Return the [X, Y] coordinate for the center point of the cell that contains the specified text.  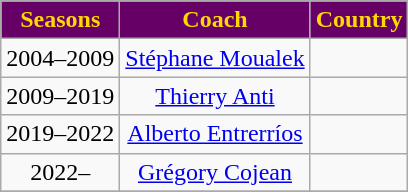
2019–2022 [60, 134]
Alberto Entrerríos [215, 134]
Country [359, 20]
Stéphane Moualek [215, 58]
Seasons [60, 20]
Coach [215, 20]
2022– [60, 172]
2004–2009 [60, 58]
2009–2019 [60, 96]
Grégory Cojean [215, 172]
Thierry Anti [215, 96]
